For the text-containing cell, return its midpoint in [X, Y] coordinate format. 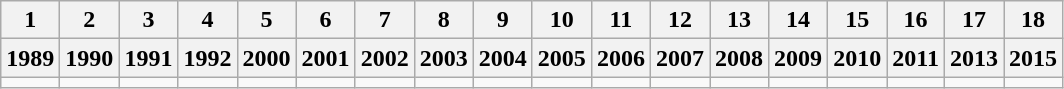
1991 [148, 58]
18 [1034, 20]
2007 [680, 58]
2009 [798, 58]
13 [740, 20]
5 [266, 20]
2001 [326, 58]
2013 [974, 58]
6 [326, 20]
11 [620, 20]
12 [680, 20]
2004 [502, 58]
10 [562, 20]
2008 [740, 58]
8 [444, 20]
2010 [858, 58]
2006 [620, 58]
7 [384, 20]
1989 [30, 58]
2003 [444, 58]
2 [90, 20]
2000 [266, 58]
2002 [384, 58]
17 [974, 20]
2011 [916, 58]
14 [798, 20]
16 [916, 20]
1992 [208, 58]
1990 [90, 58]
9 [502, 20]
2015 [1034, 58]
15 [858, 20]
2005 [562, 58]
4 [208, 20]
3 [148, 20]
1 [30, 20]
